Detect which cell encompasses the target text, then output its (x, y) center coordinate. 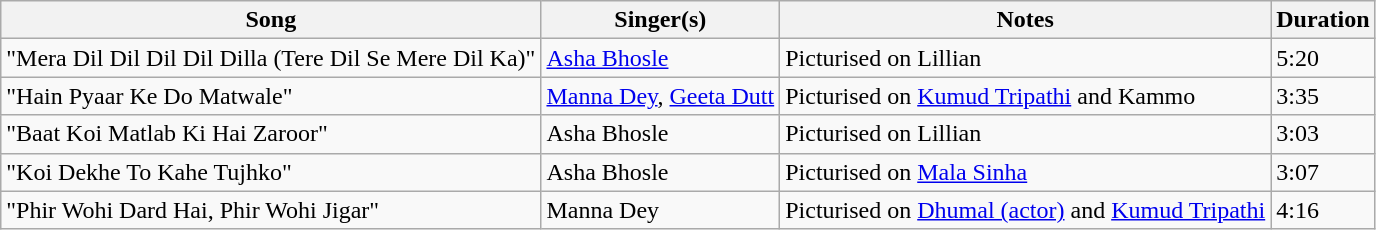
3:07 (1323, 172)
"Mera Dil Dil Dil Dil Dilla (Tere Dil Se Mere Dil Ka)" (271, 58)
4:16 (1323, 210)
5:20 (1323, 58)
Notes (1026, 20)
"Koi Dekhe To Kahe Tujhko" (271, 172)
Manna Dey (660, 210)
Duration (1323, 20)
Picturised on Dhumal (actor) and Kumud Tripathi (1026, 210)
Singer(s) (660, 20)
"Phir Wohi Dard Hai, Phir Wohi Jigar" (271, 210)
Picturised on Kumud Tripathi and Kammo (1026, 96)
"Hain Pyaar Ke Do Matwale" (271, 96)
Picturised on Mala Sinha (1026, 172)
"Baat Koi Matlab Ki Hai Zaroor" (271, 134)
3:35 (1323, 96)
3:03 (1323, 134)
Song (271, 20)
Manna Dey, Geeta Dutt (660, 96)
